Locate the cell with the specified text and output its [x, y] center coordinate. 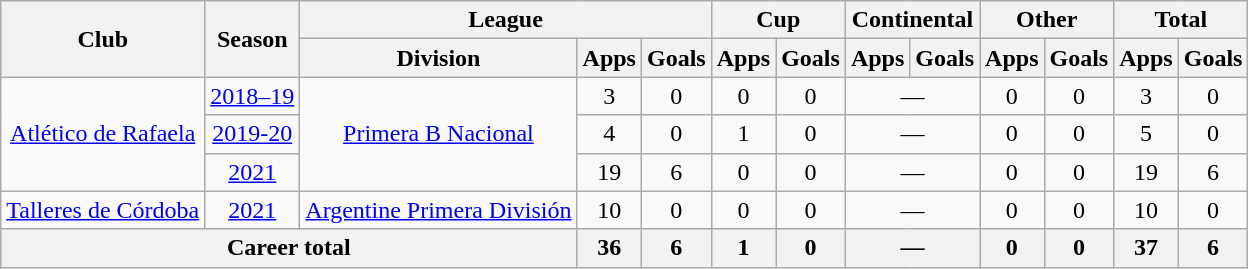
Argentine Primera División [438, 210]
Career total [289, 248]
Division [438, 58]
Continental [912, 20]
Other [1047, 20]
37 [1146, 248]
Season [252, 39]
Club [103, 39]
4 [609, 134]
Primera B Nacional [438, 134]
Total [1181, 20]
5 [1146, 134]
2018–19 [252, 96]
36 [609, 248]
Atlético de Rafaela [103, 134]
League [506, 20]
Cup [778, 20]
Talleres de Córdoba [103, 210]
2019-20 [252, 134]
